Return [X, Y] of the center of cell containing provided text 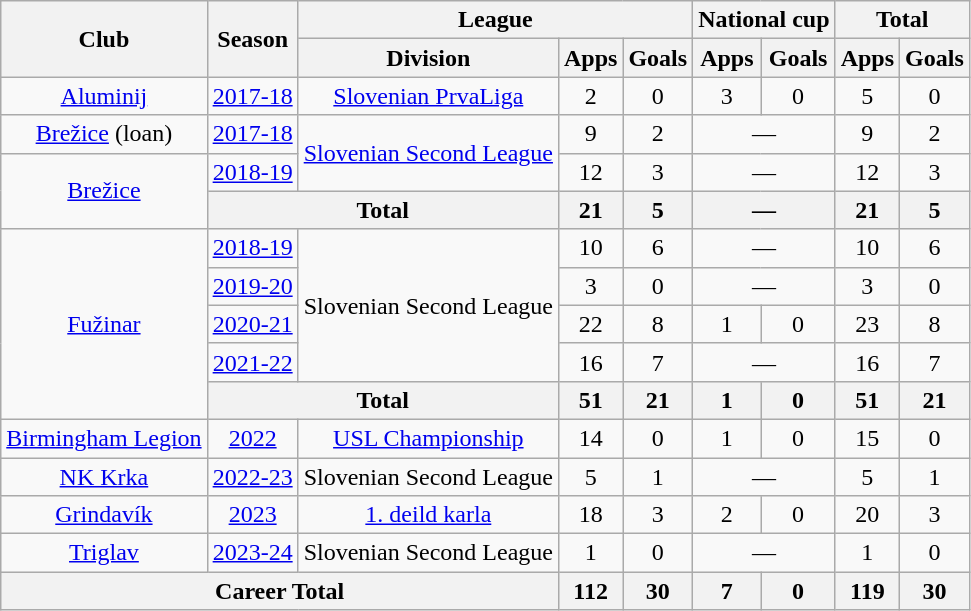
Aluminij [104, 96]
Slovenian PrvaLiga [428, 96]
USL Championship [428, 438]
2019-20 [252, 286]
Career Total [280, 591]
15 [867, 438]
Season [252, 39]
2023 [252, 515]
2022 [252, 438]
2023-24 [252, 553]
Club [104, 39]
Birmingham Legion [104, 438]
Triglav [104, 553]
23 [867, 324]
Grindavík [104, 515]
Division [428, 58]
Brežice [104, 191]
Brežice (loan) [104, 134]
National cup [764, 20]
2020-21 [252, 324]
League [495, 20]
18 [590, 515]
22 [590, 324]
2022-23 [252, 477]
2021-22 [252, 362]
Fužinar [104, 324]
1. deild karla [428, 515]
112 [590, 591]
119 [867, 591]
20 [867, 515]
14 [590, 438]
NK Krka [104, 477]
